Extract the (x, y) coordinate from the center of the cell holding the provided text.  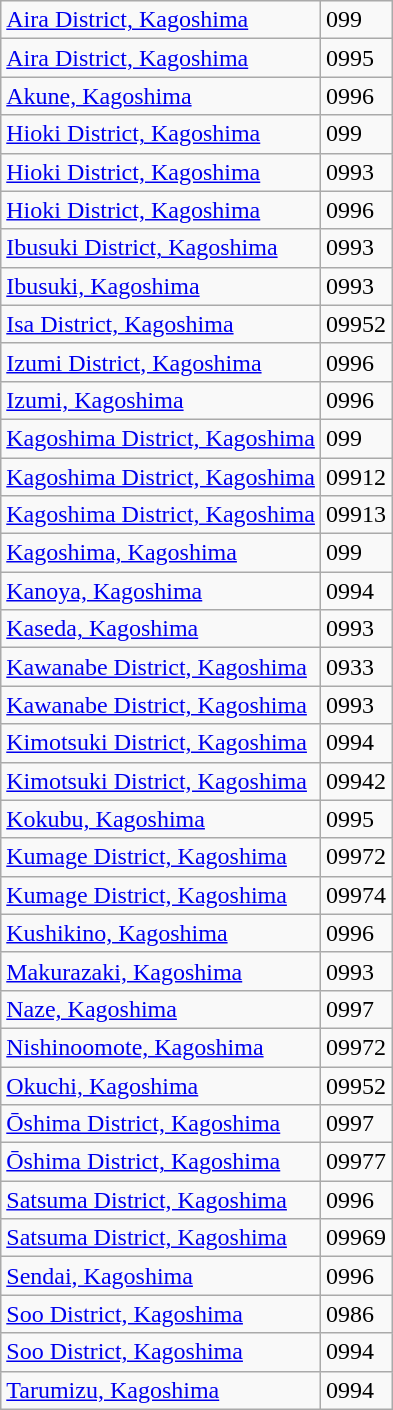
Nishinoomote, Kagoshima (161, 1047)
09913 (356, 515)
Isa District, Kagoshima (161, 324)
Ibusuki District, Kagoshima (161, 248)
09974 (356, 895)
Akune, Kagoshima (161, 96)
Ibusuki, Kagoshima (161, 286)
Tarumizu, Kagoshima (161, 1390)
09912 (356, 477)
09969 (356, 1238)
Kanoya, Kagoshima (161, 591)
Izumi, Kagoshima (161, 400)
0933 (356, 667)
Kushikino, Kagoshima (161, 933)
Kaseda, Kagoshima (161, 629)
09977 (356, 1162)
0986 (356, 1314)
Naze, Kagoshima (161, 1009)
Kokubu, Kagoshima (161, 819)
Sendai, Kagoshima (161, 1276)
09942 (356, 781)
Okuchi, Kagoshima (161, 1085)
Kagoshima, Kagoshima (161, 553)
Izumi District, Kagoshima (161, 362)
Makurazaki, Kagoshima (161, 971)
